Find where the given text appears and provide that cell's center as [x, y] coordinate. 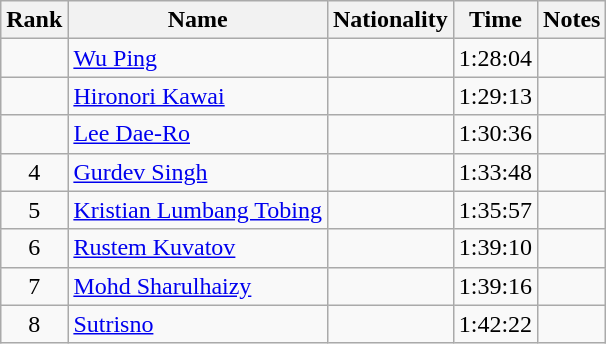
Nationality [390, 20]
Mohd Sharulhaizy [198, 286]
4 [34, 172]
Gurdev Singh [198, 172]
Wu Ping [198, 58]
1:29:13 [495, 96]
Rustem Kuvatov [198, 248]
1:42:22 [495, 324]
6 [34, 248]
Name [198, 20]
Notes [572, 20]
Sutrisno [198, 324]
7 [34, 286]
1:39:16 [495, 286]
1:33:48 [495, 172]
8 [34, 324]
1:39:10 [495, 248]
Kristian Lumbang Tobing [198, 210]
Hironori Kawai [198, 96]
1:28:04 [495, 58]
Lee Dae-Ro [198, 134]
Time [495, 20]
Rank [34, 20]
1:35:57 [495, 210]
5 [34, 210]
1:30:36 [495, 134]
